Locate the cell with the specified text and output its (X, Y) center coordinate. 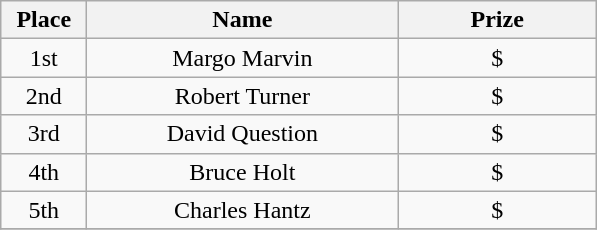
Name (242, 20)
Robert Turner (242, 96)
Place (44, 20)
5th (44, 210)
Charles Hantz (242, 210)
Bruce Holt (242, 172)
Margo Marvin (242, 58)
2nd (44, 96)
1st (44, 58)
Prize (498, 20)
4th (44, 172)
3rd (44, 134)
David Question (242, 134)
